Detect which cell encompasses the target text, then output its [x, y] center coordinate. 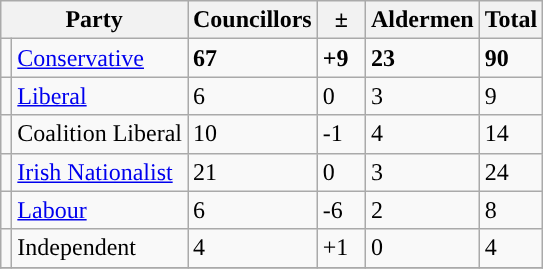
14 [511, 134]
Liberal [100, 96]
24 [511, 172]
23 [422, 58]
Independent [100, 248]
± [341, 20]
+9 [341, 58]
-1 [341, 134]
Coalition Liberal [100, 134]
Total [511, 20]
Party [94, 20]
Aldermen [422, 20]
Conservative [100, 58]
10 [253, 134]
-6 [341, 210]
2 [422, 210]
Labour [100, 210]
90 [511, 58]
67 [253, 58]
Councillors [253, 20]
8 [511, 210]
+1 [341, 248]
Irish Nationalist [100, 172]
9 [511, 96]
21 [253, 172]
